Pinpoint the cell where the given text exists, returning its [x, y] midpoint coordinate. 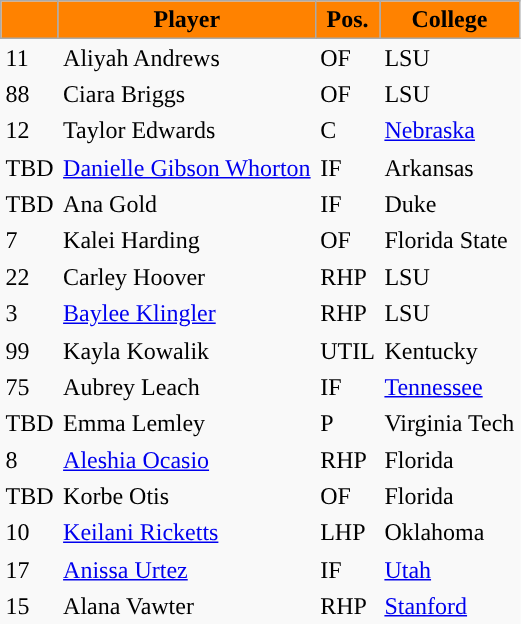
Tennessee [450, 388]
Taylor Edwards [186, 132]
Arkansas [450, 168]
Keilani Ricketts [186, 534]
Anissa Urtez [186, 570]
Player [186, 20]
11 [30, 58]
3 [30, 314]
Korbe Otis [186, 496]
Kalei Harding [186, 240]
75 [30, 388]
8 [30, 460]
Pos. [347, 20]
Carley Hoover [186, 278]
Kentucky [450, 350]
99 [30, 350]
Florida State [450, 240]
Baylee Klingler [186, 314]
Utah [450, 570]
12 [30, 132]
Duke [450, 204]
88 [30, 94]
Nebraska [450, 132]
Aubrey Leach [186, 388]
P [347, 424]
Emma Lemley [186, 424]
7 [30, 240]
22 [30, 278]
C [347, 132]
UTIL [347, 350]
Oklahoma [450, 534]
LHP [347, 534]
Ana Gold [186, 204]
Danielle Gibson Whorton [186, 168]
College [450, 20]
10 [30, 534]
17 [30, 570]
Aleshia Ocasio [186, 460]
Aliyah Andrews [186, 58]
Virginia Tech [450, 424]
Kayla Kowalik [186, 350]
Ciara Briggs [186, 94]
